Find where the given text appears and provide that cell's center as (X, Y) coordinate. 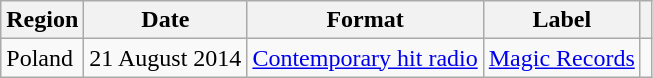
Poland (42, 58)
Magic Records (562, 58)
Region (42, 20)
Contemporary hit radio (365, 58)
21 August 2014 (166, 58)
Label (562, 20)
Format (365, 20)
Date (166, 20)
